Detect which cell encompasses the target text, then output its (x, y) center coordinate. 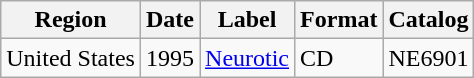
Neurotic (248, 58)
Catalog (428, 20)
Label (248, 20)
Region (71, 20)
Date (170, 20)
NE6901 (428, 58)
1995 (170, 58)
Format (339, 20)
United States (71, 58)
CD (339, 58)
